For the text-containing cell, return its midpoint in (X, Y) coordinate format. 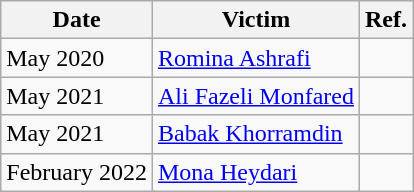
February 2022 (77, 172)
Date (77, 20)
Romina Ashrafi (256, 58)
Ref. (386, 20)
Victim (256, 20)
Ali Fazeli Monfared (256, 96)
Mona Heydari (256, 172)
May 2020 (77, 58)
Babak Khorramdin (256, 134)
